For the text-containing cell, return its midpoint in (X, Y) coordinate format. 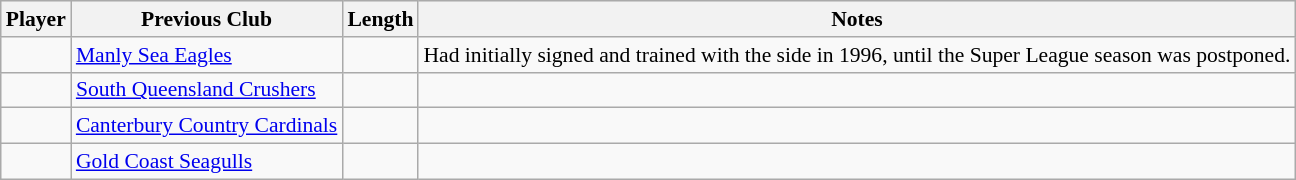
Manly Sea Eagles (207, 55)
Notes (856, 19)
Had initially signed and trained with the side in 1996, until the Super League season was postponed. (856, 55)
Canterbury Country Cardinals (207, 126)
Previous Club (207, 19)
Player (36, 19)
Gold Coast Seagulls (207, 162)
South Queensland Crushers (207, 90)
Length (380, 19)
